Search for the cell housing the specified text and yield its (X, Y) center coordinate. 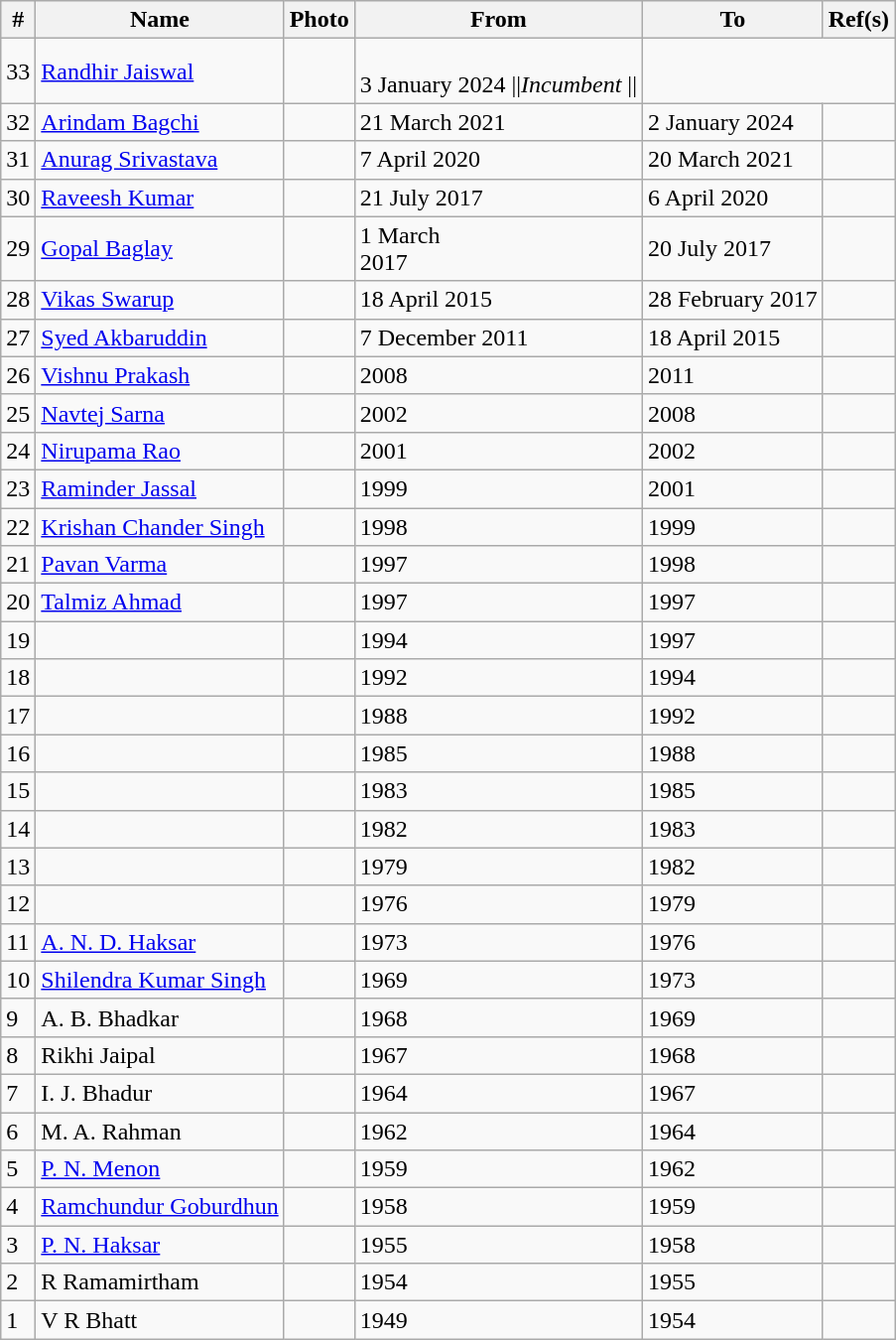
21 March 2021 (498, 122)
Pavan Varma (160, 565)
20 July 2017 (732, 248)
19 (18, 640)
13 (18, 867)
Arindam Bagchi (160, 122)
Ref(s) (858, 20)
18 (18, 678)
31 (18, 160)
6 April 2020 (732, 198)
7 (18, 1093)
30 (18, 198)
Krishan Chander Singh (160, 527)
Randhir Jaiswal (160, 71)
27 (18, 337)
4 (18, 1207)
23 (18, 488)
Syed Akbaruddin (160, 337)
15 (18, 791)
P. N. Menon (160, 1169)
1949 (498, 1320)
14 (18, 829)
Ramchundur Goburdhun (160, 1207)
10 (18, 980)
To (732, 20)
21 July 2017 (498, 198)
3 (18, 1245)
8 (18, 1055)
12 (18, 904)
Nirupama Rao (160, 451)
Anurag Srivastava (160, 160)
Photo (320, 20)
3 January 2024 ||Incumbent || (498, 71)
16 (18, 753)
Name (160, 20)
Raveesh Kumar (160, 198)
20 March 2021 (732, 160)
28 February 2017 (732, 300)
Raminder Jassal (160, 488)
V R Bhatt (160, 1320)
22 (18, 527)
Vishnu Prakash (160, 375)
M. A. Rahman (160, 1131)
28 (18, 300)
A. B. Bhadkar (160, 1017)
2011 (732, 375)
20 (18, 603)
29 (18, 248)
2 January 2024 (732, 122)
17 (18, 716)
1 March2017 (498, 248)
Rikhi Jaipal (160, 1055)
Navtej Sarna (160, 413)
6 (18, 1131)
P. N. Haksar (160, 1245)
11 (18, 942)
1 (18, 1320)
# (18, 20)
26 (18, 375)
I. J. Bhadur (160, 1093)
32 (18, 122)
21 (18, 565)
Vikas Swarup (160, 300)
R Ramamirtham (160, 1282)
25 (18, 413)
Talmiz Ahmad (160, 603)
Gopal Baglay (160, 248)
33 (18, 71)
From (498, 20)
24 (18, 451)
A. N. D. Haksar (160, 942)
Shilendra Kumar Singh (160, 980)
7 April 2020 (498, 160)
5 (18, 1169)
9 (18, 1017)
7 December 2011 (498, 337)
2 (18, 1282)
